Extract the [x, y] coordinate from the center of the cell holding the provided text.  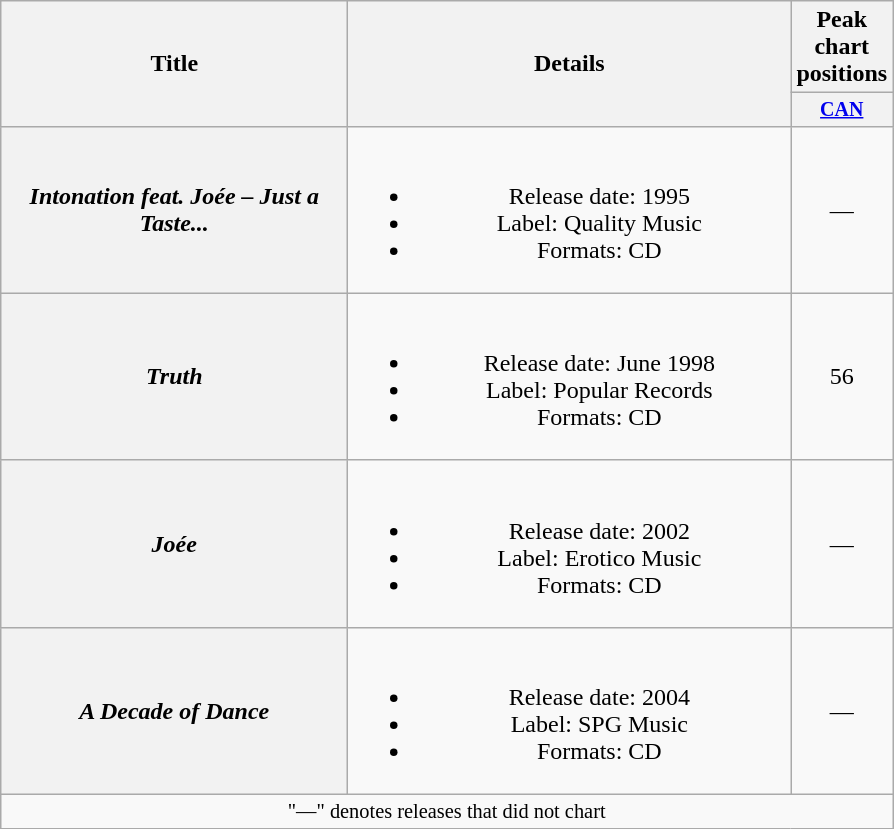
Title [174, 64]
A Decade of Dance [174, 710]
CAN [842, 110]
Peak chart positions [842, 47]
Joée [174, 544]
Release date: 1995Label: Quality MusicFormats: CD [570, 210]
Details [570, 64]
Truth [174, 376]
Intonation feat. Joée – Just a Taste... [174, 210]
Release date: 2004Label: SPG MusicFormats: CD [570, 710]
"—" denotes releases that did not chart [447, 812]
Release date: 2002Label: Erotico MusicFormats: CD [570, 544]
Release date: June 1998Label: Popular RecordsFormats: CD [570, 376]
56 [842, 376]
